Provide the [x, y] coordinate of the cell's center where the given text is located.  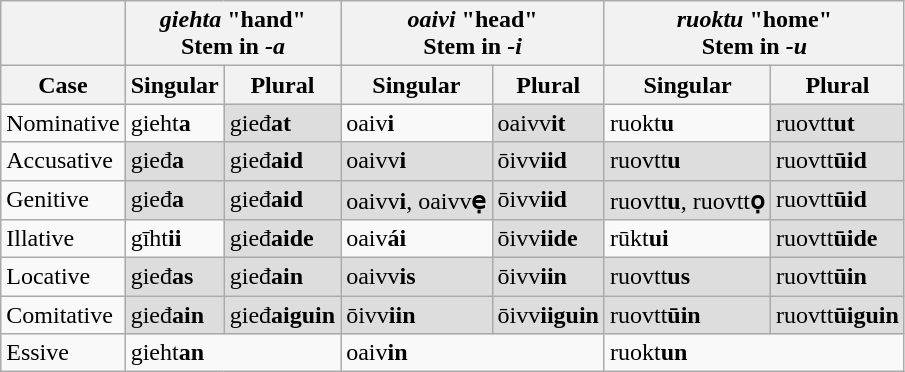
oaivvi [416, 161]
ōivviide [548, 239]
ruoktu [687, 123]
Illative [63, 239]
ruovttu, ruovttọ [687, 200]
gieđaiguin [282, 315]
ruoktu "home"Stem in -u [754, 34]
giehta [174, 123]
Essive [63, 353]
oaivi [416, 123]
gieđaide [282, 239]
oaivái [416, 239]
oaivi "head"Stem in -i [473, 34]
oaivin [473, 353]
gieđat [282, 123]
oaivvit [548, 123]
Case [63, 85]
ruovttus [687, 277]
ruovttūide [838, 239]
Locative [63, 277]
Comitative [63, 315]
oaivvi, oaivvẹ [416, 200]
ruovttu [687, 161]
gieđas [174, 277]
giehtan [233, 353]
ruovttut [838, 123]
oaivvis [416, 277]
ōivviiguin [548, 315]
Genitive [63, 200]
gīhtii [174, 239]
ruovttūiguin [838, 315]
giehta "hand"Stem in -a [233, 34]
Accusative [63, 161]
Nominative [63, 123]
ruoktun [754, 353]
rūktui [687, 239]
